Search for the cell housing the specified text and yield its [X, Y] center coordinate. 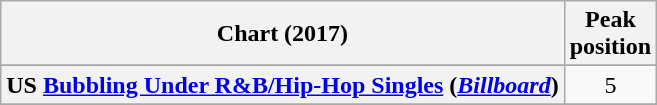
Peakposition [610, 34]
US Bubbling Under R&B/Hip-Hop Singles (Billboard) [282, 85]
5 [610, 85]
Chart (2017) [282, 34]
